Provide the [x, y] coordinate of the cell's center where the given text is located.  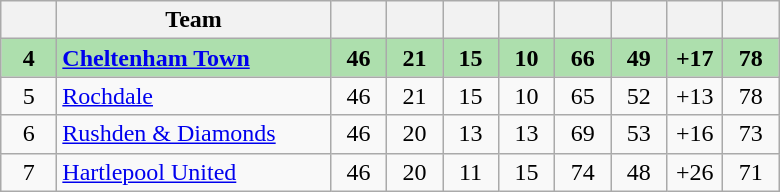
66 [583, 58]
+13 [695, 96]
Rochdale [194, 96]
52 [639, 96]
+17 [695, 58]
5 [29, 96]
69 [583, 134]
49 [639, 58]
7 [29, 172]
Hartlepool United [194, 172]
Rushden & Diamonds [194, 134]
+16 [695, 134]
11 [470, 172]
+26 [695, 172]
4 [29, 58]
65 [583, 96]
73 [751, 134]
71 [751, 172]
Cheltenham Town [194, 58]
Team [194, 20]
6 [29, 134]
53 [639, 134]
48 [639, 172]
74 [583, 172]
